Identify which cell holds the provided text, then report its [X, Y] central coordinate. 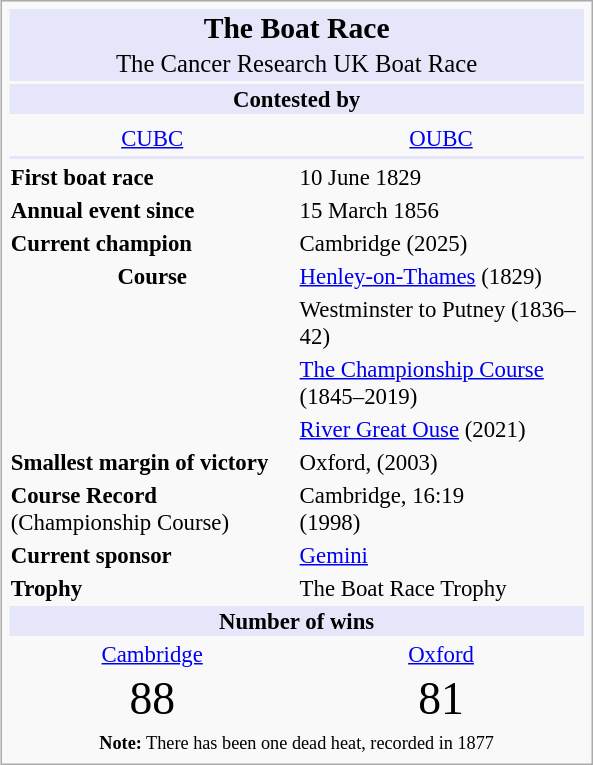
Oxford, (2003) [441, 462]
The Championship Course (1845–2019) [441, 382]
Annual event since [152, 210]
81 [441, 700]
OUBC [441, 138]
River Great Ouse (2021) [441, 429]
Oxford [441, 654]
Westminster to Putney (1836–42) [441, 322]
88 [152, 700]
The Boat Race Trophy [441, 588]
Gemini [441, 555]
First boat race [152, 177]
The Boat RaceThe Cancer Research UK Boat Race [296, 45]
Cambridge [152, 654]
Contested by [296, 99]
Cambridge, 16:19(1998) [441, 508]
Current sponsor [152, 555]
Henley-on-Thames (1829) [441, 276]
Cambridge (2025) [441, 243]
10 June 1829 [441, 177]
CUBC [152, 138]
Course Record (Championship Course) [152, 508]
Current champion [152, 243]
Number of wins [296, 621]
Course [152, 306]
Smallest margin of victory [152, 462]
Trophy [152, 588]
Note: There has been one dead heat, recorded in 1877 [296, 744]
15 March 1856 [441, 210]
